Find where the given text appears and provide that cell's center as (x, y) coordinate. 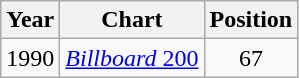
67 (251, 58)
Position (251, 20)
Year (30, 20)
Billboard 200 (132, 58)
1990 (30, 58)
Chart (132, 20)
